Identify which cell holds the provided text, then report its (X, Y) central coordinate. 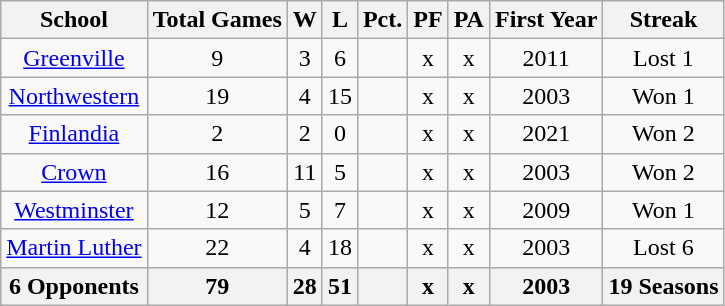
3 (304, 58)
Streak (664, 20)
Martin Luther (74, 248)
79 (217, 286)
2021 (546, 134)
Northwestern (74, 96)
19 Seasons (664, 286)
11 (304, 172)
2011 (546, 58)
Pct. (382, 20)
Lost 6 (664, 248)
Greenville (74, 58)
15 (340, 96)
22 (217, 248)
9 (217, 58)
Westminster (74, 210)
0 (340, 134)
Crown (74, 172)
6 Opponents (74, 286)
L (340, 20)
School (74, 20)
7 (340, 210)
6 (340, 58)
19 (217, 96)
2009 (546, 210)
28 (304, 286)
16 (217, 172)
PF (428, 20)
18 (340, 248)
W (304, 20)
Lost 1 (664, 58)
12 (217, 210)
PA (468, 20)
51 (340, 286)
Total Games (217, 20)
First Year (546, 20)
Finlandia (74, 134)
